Return the [x, y] coordinate for the center point of the cell that contains the specified text.  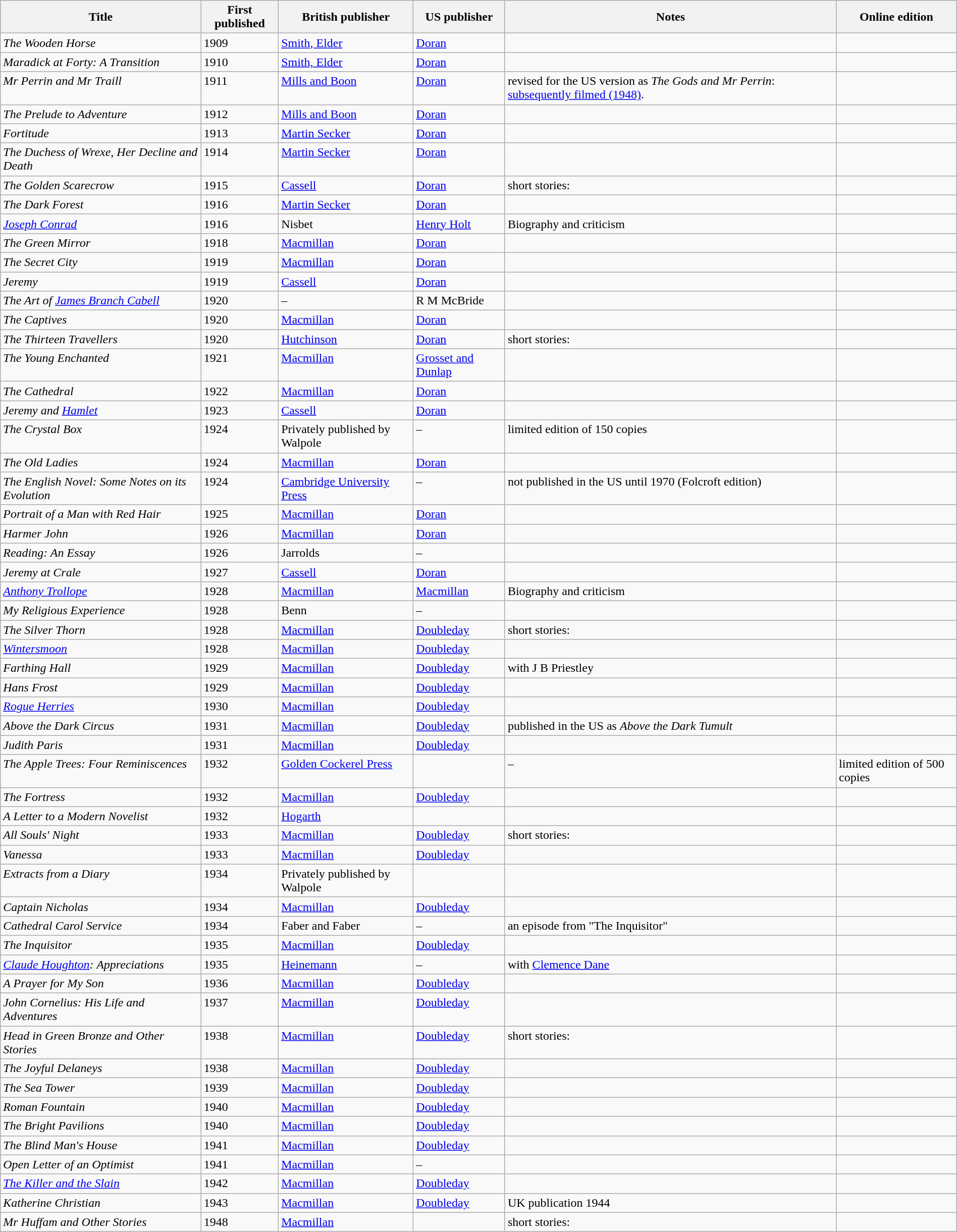
Jarrolds [346, 553]
1930 [239, 707]
The Golden Scarecrow [101, 185]
Vanessa [101, 854]
First published [239, 17]
A Letter to a Modern Novelist [101, 816]
not published in the US until 1970 (Folcroft edition) [670, 489]
The English Novel: Some Notes on its Evolution [101, 489]
1923 [239, 410]
limited edition of 500 copies [896, 771]
The Green Mirror [101, 243]
Judith Paris [101, 745]
1918 [239, 243]
Faber and Faber [346, 926]
Cathedral Carol Service [101, 926]
revised for the US version as The Gods and Mr Perrin: subsequently filmed (1948). [670, 88]
1939 [239, 1088]
Extracts from a Diary [101, 880]
Hogarth [346, 816]
Maradick at Forty: A Transition [101, 62]
Katherine Christian [101, 1203]
UK publication 1944 [670, 1203]
The Young Enchanted [101, 365]
Jeremy [101, 281]
Roman Fountain [101, 1107]
All Souls' Night [101, 835]
1922 [239, 391]
1927 [239, 572]
The Joyful Delaneys [101, 1068]
The Art of James Branch Cabell [101, 301]
The Blind Man's House [101, 1145]
Jeremy and Hamlet [101, 410]
The Crystal Box [101, 436]
Harmer John [101, 533]
The Fortress [101, 797]
with Clemence Dane [670, 965]
1942 [239, 1184]
Fortitude [101, 133]
Notes [670, 17]
1937 [239, 1009]
Reading: An Essay [101, 553]
Claude Houghton: Appreciations [101, 965]
The Dark Forest [101, 204]
The Bright Pavilions [101, 1126]
Portrait of a Man with Red Hair [101, 514]
Open Letter of an Optimist [101, 1164]
The Old Ladies [101, 462]
1914 [239, 159]
The Duchess of Wrexe, Her Decline and Death [101, 159]
Mr Perrin and Mr Traill [101, 88]
1948 [239, 1222]
1911 [239, 88]
Nisbet [346, 224]
Above the Dark Circus [101, 726]
The Sea Tower [101, 1088]
1909 [239, 43]
1910 [239, 62]
The Thirteen Travellers [101, 339]
1921 [239, 365]
Captain Nicholas [101, 906]
1943 [239, 1203]
The Apple Trees: Four Reminiscences [101, 771]
an episode from "The Inquisitor" [670, 926]
Online edition [896, 17]
Hutchinson [346, 339]
R M McBride [459, 301]
1915 [239, 185]
1936 [239, 984]
The Wooden Horse [101, 43]
My Religious Experience [101, 610]
The Silver Thorn [101, 629]
Golden Cockerel Press [346, 771]
The Secret City [101, 262]
Head in Green Bronze and Other Stories [101, 1043]
A Prayer for My Son [101, 984]
Anthony Trollope [101, 591]
Rogue Herries [101, 707]
British publisher [346, 17]
Heinemann [346, 965]
Title [101, 17]
The Inquisitor [101, 945]
The Killer and the Slain [101, 1184]
Cambridge University Press [346, 489]
The Cathedral [101, 391]
1925 [239, 514]
The Captives [101, 320]
published in the US as Above the Dark Tumult [670, 726]
Jeremy at Crale [101, 572]
Grosset and Dunlap [459, 365]
Mr Huffam and Other Stories [101, 1222]
Farthing Hall [101, 668]
Wintersmoon [101, 649]
The Prelude to Adventure [101, 114]
limited edition of 150 copies [670, 436]
Benn [346, 610]
Joseph Conrad [101, 224]
1913 [239, 133]
1912 [239, 114]
Hans Frost [101, 687]
Henry Holt [459, 224]
with J B Priestley [670, 668]
US publisher [459, 17]
John Cornelius: His Life and Adventures [101, 1009]
